Return [X, Y] of the center of cell containing provided text 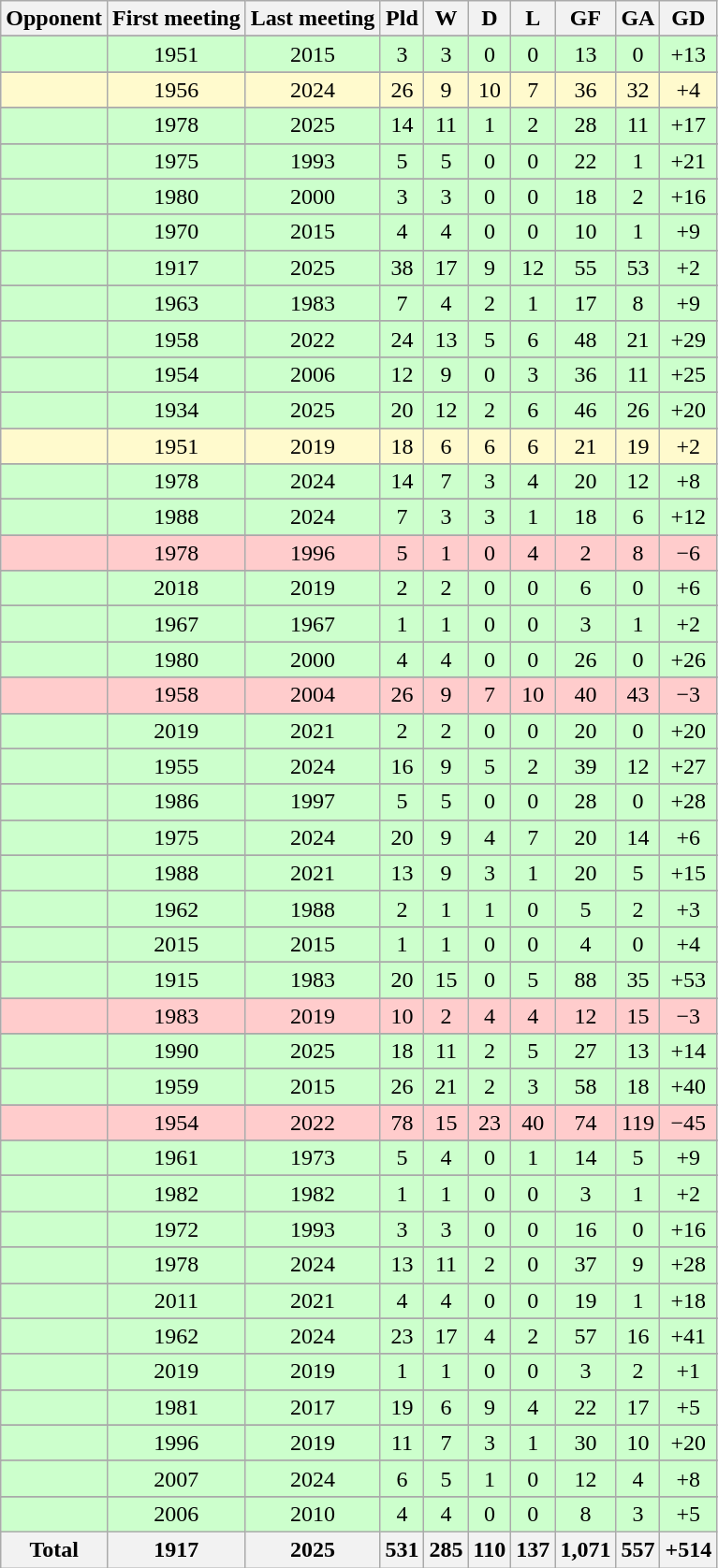
+25 [689, 374]
Pld [403, 19]
1963 [177, 303]
+18 [689, 1300]
39 [586, 766]
32 [638, 90]
+53 [689, 980]
88 [586, 980]
1956 [177, 90]
557 [638, 1549]
GA [638, 19]
2018 [177, 588]
1970 [177, 232]
1955 [177, 766]
48 [586, 339]
27 [586, 1052]
GF [586, 19]
First meeting [177, 19]
1990 [177, 1052]
53 [638, 268]
78 [403, 1123]
+15 [689, 873]
Total [54, 1549]
Last meeting [313, 19]
2007 [177, 1478]
285 [446, 1549]
+29 [689, 339]
2011 [177, 1300]
+17 [689, 125]
1,071 [586, 1549]
110 [490, 1549]
2004 [313, 695]
30 [586, 1443]
1973 [313, 1158]
+13 [689, 54]
37 [586, 1265]
531 [403, 1549]
1997 [313, 802]
W [446, 19]
1986 [177, 802]
+27 [689, 766]
119 [638, 1123]
+14 [689, 1052]
2010 [313, 1514]
74 [586, 1123]
58 [586, 1087]
35 [638, 980]
+41 [689, 1336]
+12 [689, 517]
57 [586, 1336]
24 [403, 339]
46 [586, 410]
1915 [177, 980]
D [490, 19]
+40 [689, 1087]
137 [534, 1549]
1972 [177, 1229]
55 [586, 268]
+21 [689, 161]
Opponent [54, 19]
+1 [689, 1372]
1959 [177, 1087]
1981 [177, 1407]
+514 [689, 1549]
GD [689, 19]
+3 [689, 908]
+26 [689, 660]
−6 [689, 553]
1961 [177, 1158]
L [534, 19]
−45 [689, 1123]
38 [403, 268]
1934 [177, 410]
43 [638, 695]
2017 [313, 1407]
